Extract the [x, y] coordinate from the center of the cell holding the provided text.  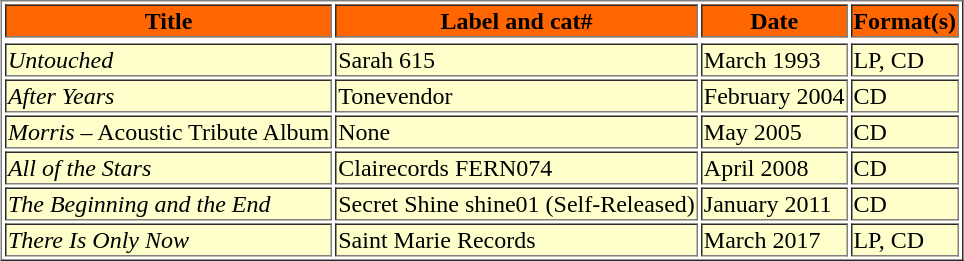
Tonevendor [516, 96]
Morris – Acoustic Tribute Album [168, 132]
Date [774, 20]
None [516, 132]
Label and cat# [516, 20]
March 2017 [774, 240]
After Years [168, 96]
Saint Marie Records [516, 240]
April 2008 [774, 168]
Secret Shine shine01 (Self-Released) [516, 204]
March 1993 [774, 60]
Format(s) [904, 20]
Title [168, 20]
There Is Only Now [168, 240]
Sarah 615 [516, 60]
All of the Stars [168, 168]
Untouched [168, 60]
February 2004 [774, 96]
Clairecords FERN074 [516, 168]
May 2005 [774, 132]
The Beginning and the End [168, 204]
January 2011 [774, 204]
